Extract the [x, y] coordinate from the center of the cell holding the provided text.  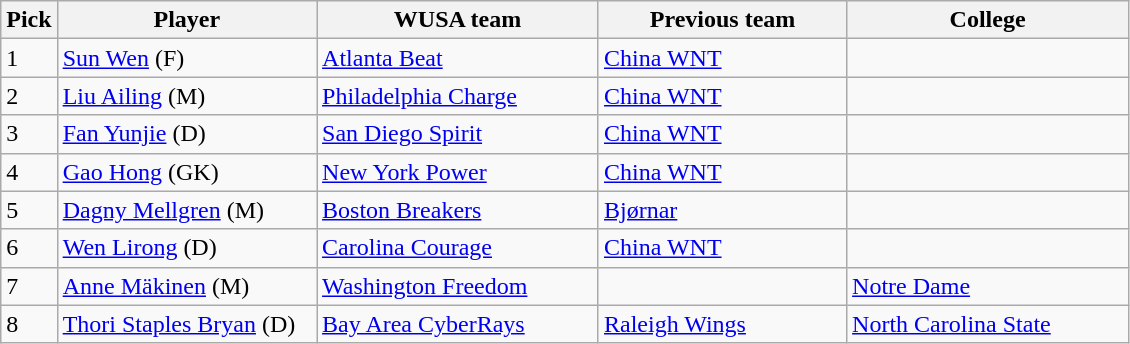
Atlanta Beat [458, 58]
Philadelphia Charge [458, 96]
Boston Breakers [458, 210]
Fan Yunjie (D) [186, 134]
2 [29, 96]
Pick [29, 20]
3 [29, 134]
Previous team [722, 20]
Liu Ailing (M) [186, 96]
North Carolina State [988, 324]
Thori Staples Bryan (D) [186, 324]
Player [186, 20]
WUSA team [458, 20]
Raleigh Wings [722, 324]
San Diego Spirit [458, 134]
8 [29, 324]
7 [29, 286]
Wen Lirong (D) [186, 248]
Bay Area CyberRays [458, 324]
Washington Freedom [458, 286]
1 [29, 58]
Anne Mäkinen (M) [186, 286]
New York Power [458, 172]
4 [29, 172]
Sun Wen (F) [186, 58]
6 [29, 248]
5 [29, 210]
College [988, 20]
Notre Dame [988, 286]
Bjørnar [722, 210]
Gao Hong (GK) [186, 172]
Carolina Courage [458, 248]
Dagny Mellgren (M) [186, 210]
